From the cell containing the given text, extract its center point as [X, Y] coordinate. 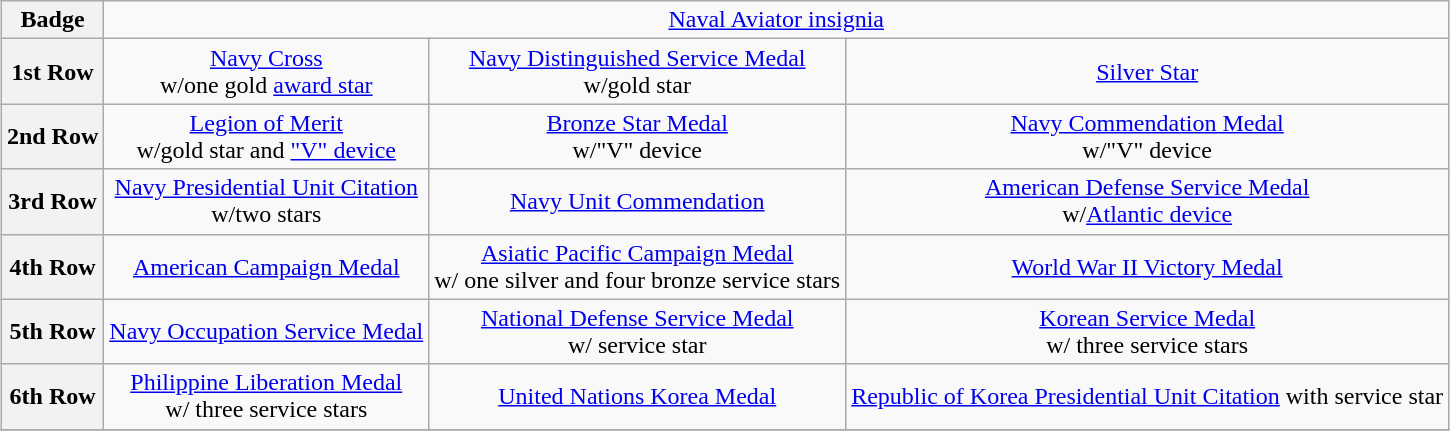
Bronze Star Medal w/"V" device [638, 136]
Navy Commendation Medal w/"V" device [1148, 136]
6th Row [52, 396]
Navy Distinguished Service Medal w/gold star [638, 72]
World War II Victory Medal [1148, 266]
Asiatic Pacific Campaign Medal w/ one silver and four bronze service stars [638, 266]
1st Row [52, 72]
Legion of Merit w/gold star and "V" device [266, 136]
Navy Occupation Service Medal [266, 332]
Navy Unit Commendation [638, 202]
Navy Presidential Unit Citation w/two stars [266, 202]
American Campaign Medal [266, 266]
Navy Cross w/one gold award star [266, 72]
United Nations Korea Medal [638, 396]
American Defense Service Medal w/Atlantic device [1148, 202]
4th Row [52, 266]
Silver Star [1148, 72]
Republic of Korea Presidential Unit Citation with service star [1148, 396]
Korean Service Medal w/ three service stars [1148, 332]
Naval Aviator insignia [776, 20]
National Defense Service Medal w/ service star [638, 332]
Badge [52, 20]
3rd Row [52, 202]
Philippine Liberation Medal w/ three service stars [266, 396]
5th Row [52, 332]
2nd Row [52, 136]
